Find where the given text appears and provide that cell's center as [X, Y] coordinate. 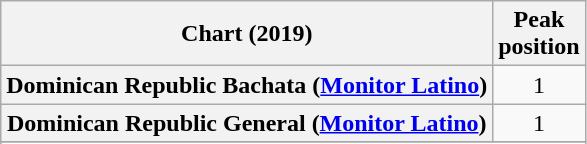
Dominican Republic General (Monitor Latino) [247, 123]
Dominican Republic Bachata (Monitor Latino) [247, 85]
Peakposition [539, 34]
Chart (2019) [247, 34]
